Identify which cell holds the provided text, then report its [X, Y] central coordinate. 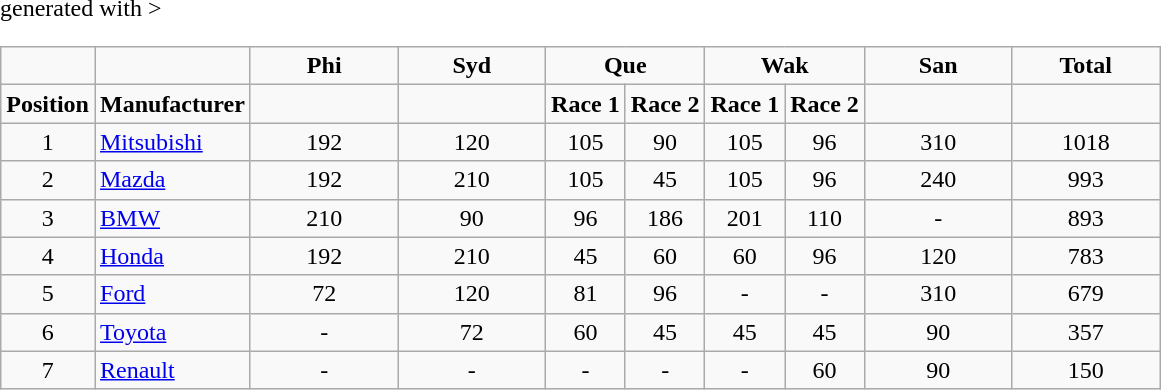
240 [938, 180]
Syd [472, 66]
7 [48, 370]
893 [1086, 218]
679 [1086, 294]
Honda [172, 256]
4 [48, 256]
3 [48, 218]
150 [1086, 370]
5 [48, 294]
6 [48, 332]
993 [1086, 180]
Mazda [172, 180]
201 [745, 218]
Manufacturer [172, 104]
Toyota [172, 332]
Phi [324, 66]
Renault [172, 370]
Position [48, 104]
110 [825, 218]
2 [48, 180]
Total [1086, 66]
Mitsubishi [172, 142]
Ford [172, 294]
San [938, 66]
Que [626, 66]
1018 [1086, 142]
81 [586, 294]
186 [665, 218]
357 [1086, 332]
BMW [172, 218]
1 [48, 142]
783 [1086, 256]
Wak [784, 66]
